Capture the cell that displays the provided text and extract its [x, y] central coordinate. 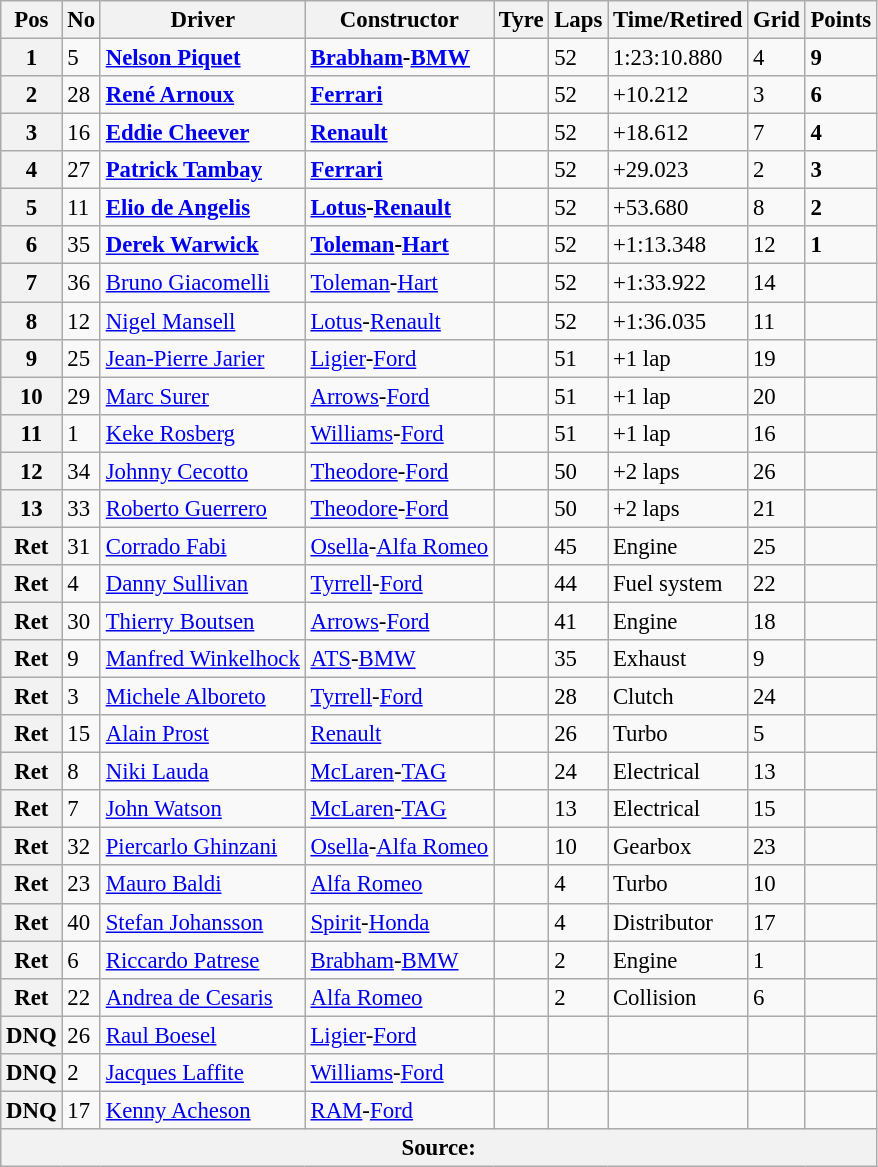
ATS-BMW [399, 659]
41 [578, 621]
Thierry Boutsen [202, 621]
Exhaust [678, 659]
Danny Sullivan [202, 584]
Distributor [678, 922]
31 [81, 546]
21 [776, 509]
44 [578, 584]
Time/Retired [678, 20]
14 [776, 283]
Clutch [678, 697]
Marc Surer [202, 396]
Eddie Cheever [202, 133]
John Watson [202, 809]
Tyre [522, 20]
Grid [776, 20]
Patrick Tambay [202, 170]
Nelson Piquet [202, 58]
Laps [578, 20]
Points [840, 20]
36 [81, 283]
Bruno Giacomelli [202, 283]
Jean-Pierre Jarier [202, 358]
Derek Warwick [202, 245]
1:23:10.880 [678, 58]
Kenny Acheson [202, 1110]
Stefan Johansson [202, 922]
René Arnoux [202, 95]
40 [81, 922]
29 [81, 396]
Raul Boesel [202, 1035]
Fuel system [678, 584]
Manfred Winkelhock [202, 659]
Constructor [399, 20]
+18.612 [678, 133]
19 [776, 358]
+1:36.035 [678, 321]
+1:13.348 [678, 245]
+29.023 [678, 170]
45 [578, 546]
Johnny Cecotto [202, 471]
+1:33.922 [678, 283]
34 [81, 471]
Corrado Fabi [202, 546]
Driver [202, 20]
30 [81, 621]
+53.680 [678, 208]
Source: [439, 1148]
32 [81, 847]
Piercarlo Ghinzani [202, 847]
33 [81, 509]
Nigel Mansell [202, 321]
18 [776, 621]
27 [81, 170]
Keke Rosberg [202, 433]
20 [776, 396]
Mauro Baldi [202, 885]
Andrea de Cesaris [202, 997]
Michele Alboreto [202, 697]
Alain Prost [202, 734]
Elio de Angelis [202, 208]
Jacques Laffite [202, 1073]
No [81, 20]
RAM-Ford [399, 1110]
Spirit-Honda [399, 922]
+10.212 [678, 95]
Niki Lauda [202, 772]
Collision [678, 997]
Gearbox [678, 847]
Riccardo Patrese [202, 960]
Roberto Guerrero [202, 509]
Pos [32, 20]
